Capture the cell that displays the provided text and extract its (x, y) central coordinate. 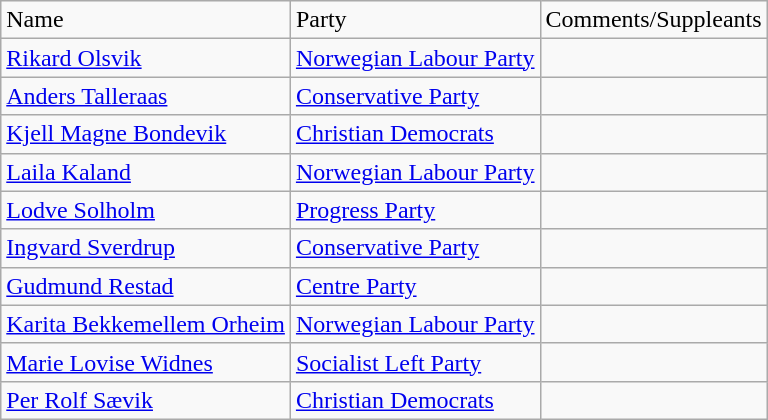
Per Rolf Sævik (146, 400)
Ingvard Sverdrup (146, 248)
Gudmund Restad (146, 286)
Kjell Magne Bondevik (146, 134)
Anders Talleraas (146, 96)
Marie Lovise Widnes (146, 362)
Karita Bekkemellem Orheim (146, 324)
Lodve Solholm (146, 210)
Comments/Suppleants (654, 20)
Party (415, 20)
Name (146, 20)
Rikard Olsvik (146, 58)
Centre Party (415, 286)
Socialist Left Party (415, 362)
Progress Party (415, 210)
Laila Kaland (146, 172)
